Return the (X, Y) coordinate for the center point of the cell that contains the specified text.  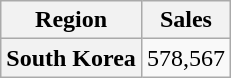
Region (72, 20)
South Korea (72, 58)
578,567 (186, 58)
Sales (186, 20)
